Return [x, y] of the center of cell containing provided text 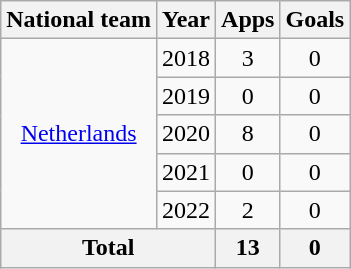
Apps [248, 20]
8 [248, 134]
2018 [186, 58]
Year [186, 20]
2021 [186, 172]
Netherlands [79, 134]
13 [248, 248]
2022 [186, 210]
2 [248, 210]
Goals [315, 20]
3 [248, 58]
National team [79, 20]
2020 [186, 134]
Total [108, 248]
2019 [186, 96]
